Determine the (X, Y) coordinate at the center of the cell enclosing the given text.  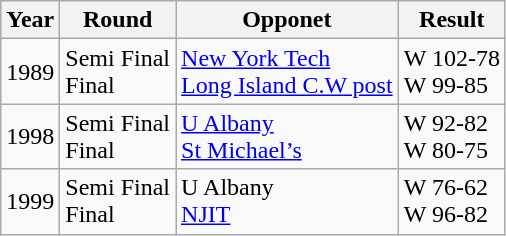
1989 (30, 72)
Result (452, 20)
New York TechLong Island C.W post (288, 72)
Opponet (288, 20)
1999 (30, 202)
W 76-62W 96-82 (452, 202)
U AlbanySt Michael’s (288, 136)
W 92-82W 80-75 (452, 136)
U AlbanyNJIT (288, 202)
Year (30, 20)
1998 (30, 136)
W 102-78W 99-85 (452, 72)
Round (118, 20)
